For the text-containing cell, return its midpoint in (X, Y) coordinate format. 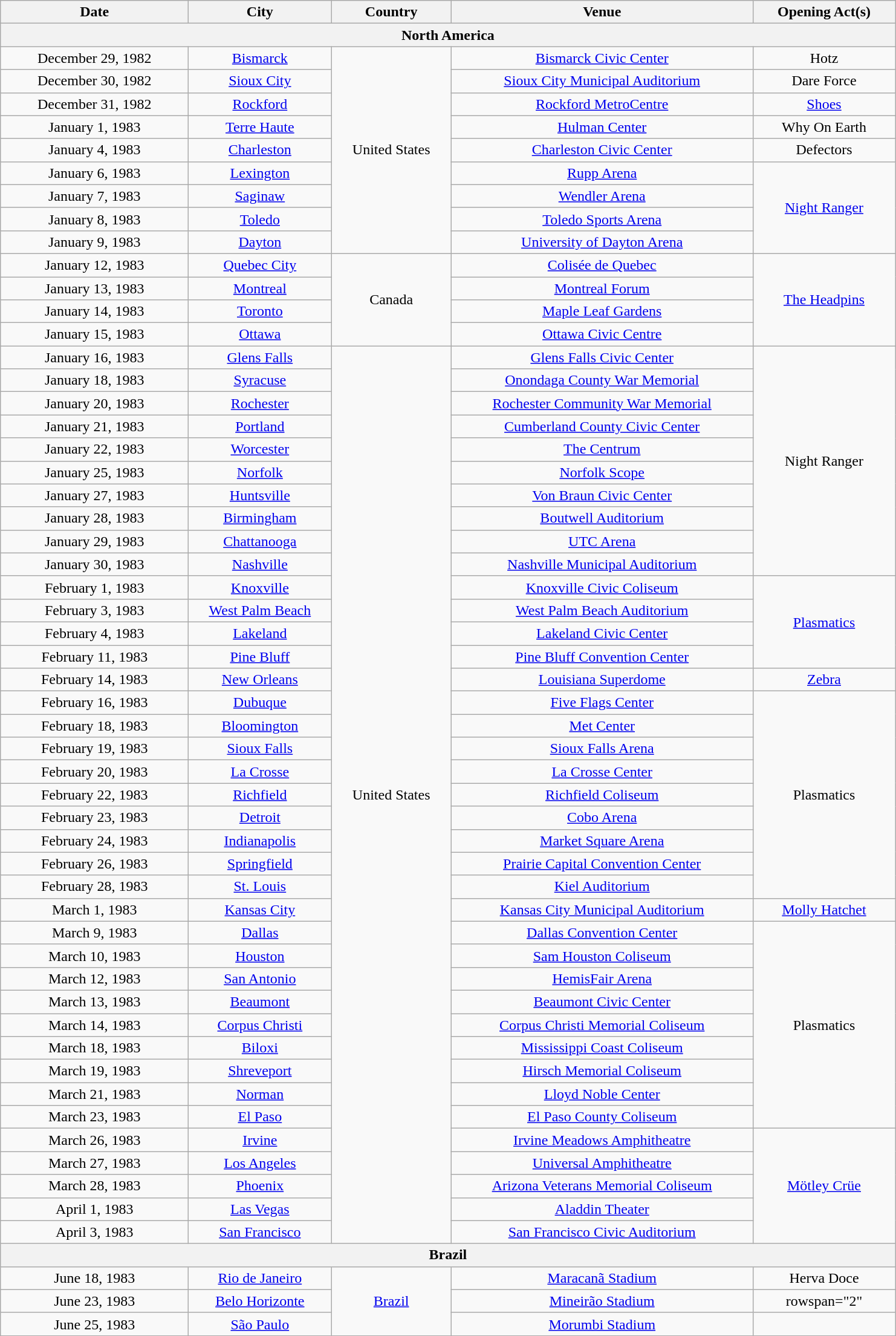
Portland (260, 426)
February 20, 1983 (94, 772)
Herva Doce (824, 1278)
January 18, 1983 (94, 380)
January 29, 1983 (94, 541)
February 11, 1983 (94, 656)
Mineirão Stadium (602, 1301)
Nashville (260, 564)
El Paso (260, 1117)
January 6, 1983 (94, 173)
University of Dayton Arena (602, 242)
January 4, 1983 (94, 150)
Irvine Meadows Amphitheatre (602, 1140)
Saginaw (260, 196)
Nashville Municipal Auditorium (602, 564)
Corpus Christi (260, 1025)
Maracanã Stadium (602, 1278)
June 18, 1983 (94, 1278)
Lakeland Civic Center (602, 633)
Glens Falls Civic Center (602, 357)
Kansas City (260, 910)
Quebec City (260, 265)
Houston (260, 956)
Venue (602, 12)
March 9, 1983 (94, 933)
January 22, 1983 (94, 449)
Date (94, 12)
Toledo (260, 219)
Kansas City Municipal Auditorium (602, 910)
The Headpins (824, 299)
January 27, 1983 (94, 495)
February 28, 1983 (94, 887)
The Centrum (602, 449)
Sioux City Municipal Auditorium (602, 81)
Aladdin Theater (602, 1209)
January 7, 1983 (94, 196)
February 4, 1983 (94, 633)
Shreveport (260, 1071)
Knoxville Civic Coliseum (602, 587)
March 10, 1983 (94, 956)
HemisFair Arena (602, 979)
Norfolk (260, 472)
Dallas (260, 933)
Lakeland (260, 633)
Met Center (602, 726)
Biloxi (260, 1048)
Why On Earth (824, 127)
June 25, 1983 (94, 1324)
Montreal (260, 288)
Lloyd Noble Center (602, 1094)
December 31, 1982 (94, 104)
January 8, 1983 (94, 219)
March 27, 1983 (94, 1163)
March 14, 1983 (94, 1025)
rowspan="2" (824, 1301)
Country (392, 12)
Detroit (260, 818)
Bloomington (260, 726)
Von Braun Civic Center (602, 495)
Springfield (260, 864)
Hulman Center (602, 127)
Dayton (260, 242)
Montreal Forum (602, 288)
Rochester (260, 403)
March 26, 1983 (94, 1140)
West Palm Beach Auditorium (602, 610)
Colisée de Quebec (602, 265)
Syracuse (260, 380)
Boutwell Auditorium (602, 518)
São Paulo (260, 1324)
February 26, 1983 (94, 864)
Chattanooga (260, 541)
February 14, 1983 (94, 680)
February 23, 1983 (94, 818)
Hotz (824, 58)
Pine Bluff (260, 656)
Richfield Coliseum (602, 795)
March 13, 1983 (94, 1002)
March 21, 1983 (94, 1094)
Ottawa (260, 334)
March 23, 1983 (94, 1117)
Pine Bluff Convention Center (602, 656)
March 28, 1983 (94, 1186)
Rio de Janeiro (260, 1278)
Arizona Veterans Memorial Coliseum (602, 1186)
January 15, 1983 (94, 334)
February 22, 1983 (94, 795)
January 21, 1983 (94, 426)
Beaumont (260, 1002)
UTC Arena (602, 541)
Ottawa Civic Centre (602, 334)
Richfield (260, 795)
February 18, 1983 (94, 726)
January 30, 1983 (94, 564)
City (260, 12)
Beaumont Civic Center (602, 1002)
Cumberland County Civic Center (602, 426)
April 3, 1983 (94, 1232)
December 30, 1982 (94, 81)
March 18, 1983 (94, 1048)
Universal Amphitheatre (602, 1163)
Norman (260, 1094)
Charleston (260, 150)
Indianapolis (260, 841)
Shoes (824, 104)
Sioux Falls (260, 749)
Mississippi Coast Coliseum (602, 1048)
San Francisco Civic Auditorium (602, 1232)
Market Square Arena (602, 841)
Prairie Capital Convention Center (602, 864)
January 9, 1983 (94, 242)
January 13, 1983 (94, 288)
Cobo Arena (602, 818)
Louisiana Superdome (602, 680)
Norfolk Scope (602, 472)
February 16, 1983 (94, 703)
March 19, 1983 (94, 1071)
Lexington (260, 173)
Opening Act(s) (824, 12)
January 16, 1983 (94, 357)
Sioux City (260, 81)
Mötley Crüe (824, 1186)
Sioux Falls Arena (602, 749)
January 20, 1983 (94, 403)
Dare Force (824, 81)
Kiel Auditorium (602, 887)
Toronto (260, 311)
February 19, 1983 (94, 749)
January 25, 1983 (94, 472)
Irvine (260, 1140)
Bismarck Civic Center (602, 58)
Phoenix (260, 1186)
Zebra (824, 680)
March 1, 1983 (94, 910)
La Crosse Center (602, 772)
January 1, 1983 (94, 127)
Birmingham (260, 518)
Bismarck (260, 58)
Huntsville (260, 495)
Los Angeles (260, 1163)
January 28, 1983 (94, 518)
El Paso County Coliseum (602, 1117)
Rockford (260, 104)
Five Flags Center (602, 703)
Las Vegas (260, 1209)
December 29, 1982 (94, 58)
Morumbi Stadium (602, 1324)
New Orleans (260, 680)
Onondaga County War Memorial (602, 380)
La Crosse (260, 772)
Knoxville (260, 587)
Rochester Community War Memorial (602, 403)
January 12, 1983 (94, 265)
Wendler Arena (602, 196)
Rockford MetroCentre (602, 104)
February 1, 1983 (94, 587)
Glens Falls (260, 357)
Terre Haute (260, 127)
San Antonio (260, 979)
Rupp Arena (602, 173)
Toledo Sports Arena (602, 219)
Molly Hatchet (824, 910)
March 12, 1983 (94, 979)
St. Louis (260, 887)
June 23, 1983 (94, 1301)
Dubuque (260, 703)
Hirsch Memorial Coliseum (602, 1071)
West Palm Beach (260, 610)
Sam Houston Coliseum (602, 956)
January 14, 1983 (94, 311)
Maple Leaf Gardens (602, 311)
Corpus Christi Memorial Coliseum (602, 1025)
Defectors (824, 150)
February 3, 1983 (94, 610)
Dallas Convention Center (602, 933)
Belo Horizonte (260, 1301)
Worcester (260, 449)
April 1, 1983 (94, 1209)
San Francisco (260, 1232)
Charleston Civic Center (602, 150)
North America (448, 35)
February 24, 1983 (94, 841)
Canada (392, 299)
